Return the (x, y) coordinate for the center point of the cell that contains the specified text.  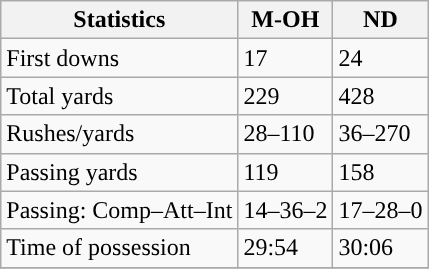
17 (286, 58)
30:06 (380, 248)
Passing yards (120, 172)
428 (380, 96)
ND (380, 20)
Time of possession (120, 248)
36–270 (380, 134)
Rushes/yards (120, 134)
17–28–0 (380, 210)
158 (380, 172)
14–36–2 (286, 210)
24 (380, 58)
Statistics (120, 20)
First downs (120, 58)
29:54 (286, 248)
229 (286, 96)
28–110 (286, 134)
M-OH (286, 20)
Total yards (120, 96)
Passing: Comp–Att–Int (120, 210)
119 (286, 172)
